Locate the cell with the specified text and output its (x, y) center coordinate. 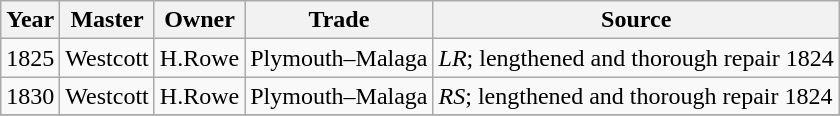
1825 (30, 58)
Source (636, 20)
1830 (30, 96)
Master (107, 20)
Trade (339, 20)
Owner (199, 20)
RS; lengthened and thorough repair 1824 (636, 96)
LR; lengthened and thorough repair 1824 (636, 58)
Year (30, 20)
